Return (X, Y) of the center of cell containing provided text 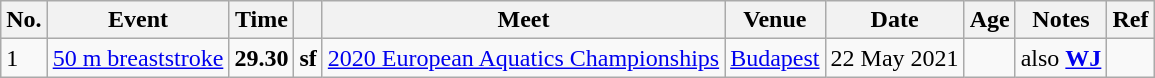
29.30 (262, 58)
Venue (775, 20)
No. (24, 20)
Event (138, 20)
Date (894, 20)
Age (990, 20)
Notes (1061, 20)
2020 European Aquatics Championships (523, 58)
22 May 2021 (894, 58)
sf (308, 58)
1 (24, 58)
Time (262, 20)
Meet (523, 20)
Budapest (775, 58)
also WJ (1061, 58)
Ref (1130, 20)
50 m breaststroke (138, 58)
